Output the (x, y) coordinate of the center of the cell containing the given text.  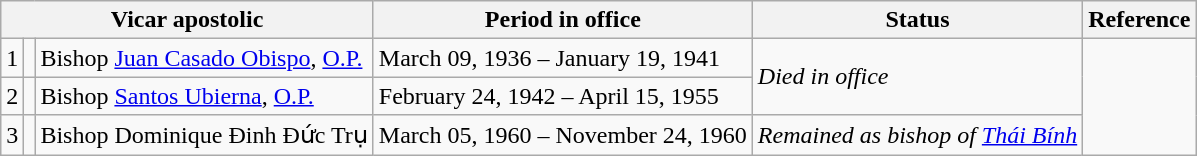
Bishop Juan Casado Obispo, O.P. (204, 58)
Period in office (562, 20)
Bishop Dominique Ðinh Ðức Trụ (204, 135)
1 (12, 58)
February 24, 1942 – April 15, 1955 (562, 96)
Died in office (917, 77)
3 (12, 135)
March 09, 1936 – January 19, 1941 (562, 58)
2 (12, 96)
Remained as bishop of Thái Bính (917, 135)
March 05, 1960 – November 24, 1960 (562, 135)
Reference (1140, 20)
Vicar apostolic (188, 20)
Status (917, 20)
Bishop Santos Ubierna, O.P. (204, 96)
